Determine the (X, Y) coordinate at the center of the cell enclosing the given text.  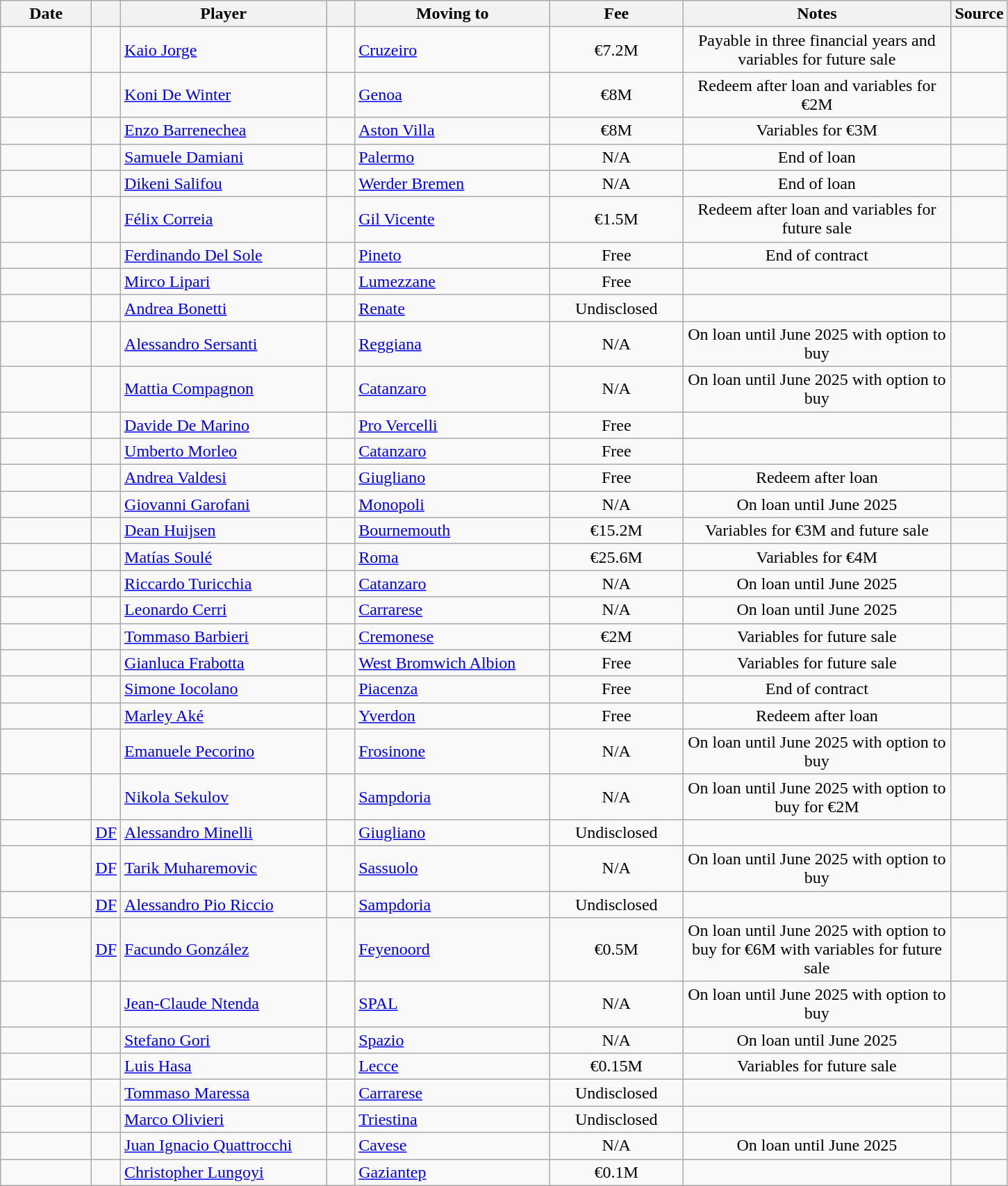
Player (224, 14)
Frosinone (453, 752)
Riccardo Turicchia (224, 584)
On loan until June 2025 with option to buy for €2M (817, 796)
Kaio Jorge (224, 50)
Dean Huijsen (224, 531)
Palermo (453, 157)
Luis Hasa (224, 1066)
Date (46, 14)
Leonardo Cerri (224, 610)
Lumezzane (453, 281)
Payable in three financial years and variables for future sale (817, 50)
Félix Correia (224, 220)
€15.2M (617, 531)
Variables for €4M (817, 557)
Gaziantep (453, 1172)
Redeem after loan and variables for future sale (817, 220)
Yverdon (453, 716)
€7.2M (617, 50)
Aston Villa (453, 131)
€0.5M (617, 950)
Notes (817, 14)
Genoa (453, 94)
Marco Olivieri (224, 1119)
Alessandro Sersanti (224, 343)
Cremonese (453, 636)
Juan Ignacio Quattrocchi (224, 1146)
Andrea Bonetti (224, 308)
Triestina (453, 1119)
Umberto Morleo (224, 452)
Alessandro Minelli (224, 832)
Pro Vercelli (453, 425)
Variables for €3M and future sale (817, 531)
€1.5M (617, 220)
Gil Vicente (453, 220)
Samuele Damiani (224, 157)
Moving to (453, 14)
Redeem after loan and variables for €2M (817, 94)
Tarik Muharemovic (224, 868)
€25.6M (617, 557)
€0.1M (617, 1172)
Ferdinando Del Sole (224, 255)
Cruzeiro (453, 50)
Bournemouth (453, 531)
Emanuele Pecorino (224, 752)
Variables for €3M (817, 131)
Nikola Sekulov (224, 796)
Renate (453, 308)
€0.15M (617, 1066)
Tommaso Barbieri (224, 636)
Matías Soulé (224, 557)
Davide De Marino (224, 425)
Andrea Valdesi (224, 478)
Facundo González (224, 950)
Giovanni Garofani (224, 504)
Koni De Winter (224, 94)
Jean-Claude Ntenda (224, 1005)
Gianluca Frabotta (224, 663)
Piacenza (453, 689)
Sassuolo (453, 868)
West Bromwich Albion (453, 663)
€2M (617, 636)
Alessandro Pio Riccio (224, 904)
Roma (453, 557)
Lecce (453, 1066)
Feyenoord (453, 950)
Pineto (453, 255)
Mirco Lipari (224, 281)
Enzo Barrenechea (224, 131)
Werder Bremen (453, 183)
Stefano Gori (224, 1040)
SPAL (453, 1005)
Spazio (453, 1040)
Simone Iocolano (224, 689)
On loan until June 2025 with option to buy for €6M with variables for future sale (817, 950)
Source (980, 14)
Christopher Lungoyi (224, 1172)
Marley Aké (224, 716)
Fee (617, 14)
Monopoli (453, 504)
Dikeni Salifou (224, 183)
Reggiana (453, 343)
Mattia Compagnon (224, 389)
Tommaso Maressa (224, 1093)
Cavese (453, 1146)
